Search for the cell housing the specified text and yield its [x, y] center coordinate. 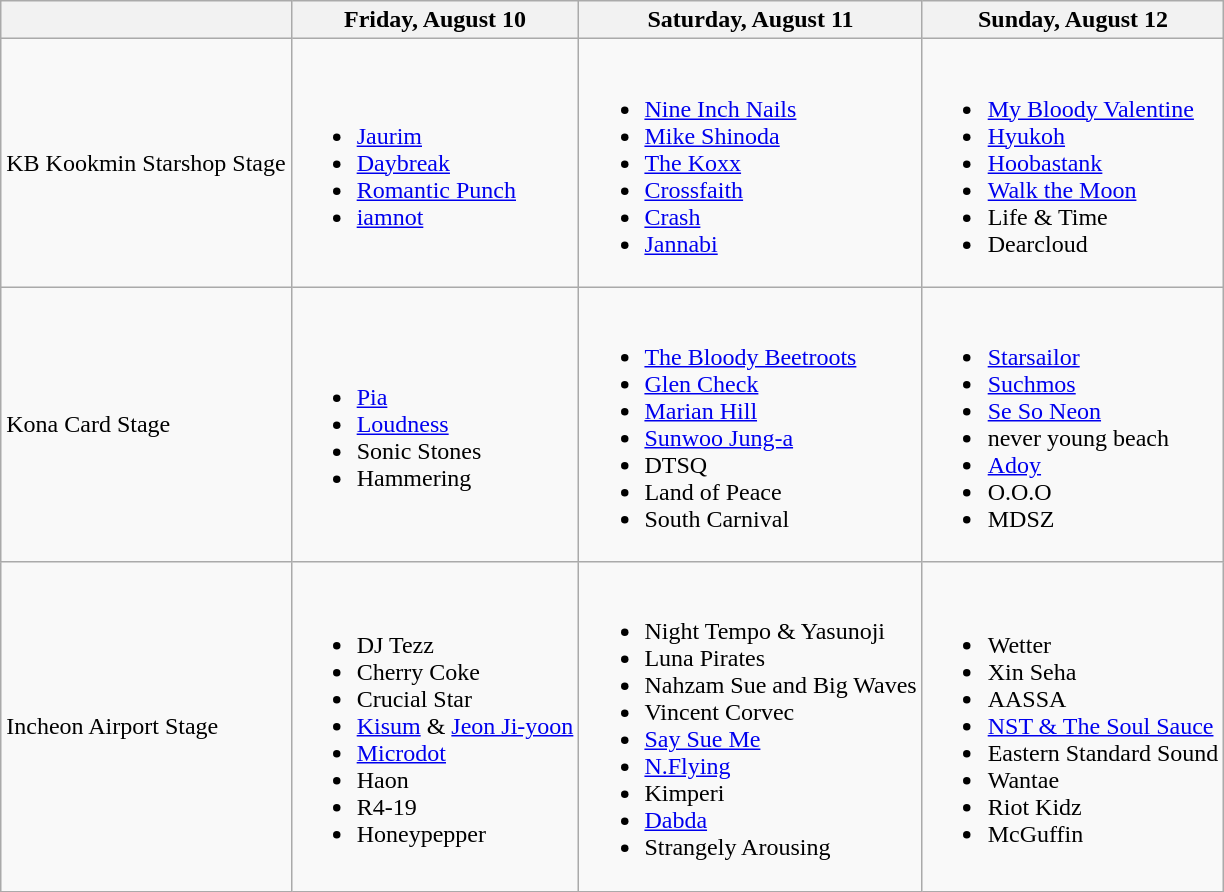
WetterXin SehaAASSANST & The Soul SauceEastern Standard SoundWantaeRiot KidzMcGuffin [1073, 726]
The Bloody BeetrootsGlen CheckMarian HillSunwoo Jung-aDTSQLand of PeaceSouth Carnival [750, 424]
Sunday, August 12 [1073, 20]
Kona Card Stage [146, 424]
StarsailorSuchmosSe So Neonnever young beachAdoyO.O.OMDSZ [1073, 424]
Friday, August 10 [435, 20]
Saturday, August 11 [750, 20]
Night Tempo & YasunojiLuna PiratesNahzam Sue and Big WavesVincent CorvecSay Sue MeN.FlyingKimperiDabdaStrangely Arousing [750, 726]
Incheon Airport Stage [146, 726]
Nine Inch NailsMike ShinodaThe KoxxCrossfaithCrashJannabi [750, 163]
JaurimDaybreakRomantic Punchiamnot [435, 163]
My Bloody ValentineHyukohHoobastankWalk the MoonLife & TimeDearcloud [1073, 163]
KB Kookmin Starshop Stage [146, 163]
DJ TezzCherry CokeCrucial StarKisum & Jeon Ji-yoonMicrodotHaonR4-19Honeypepper [435, 726]
PiaLoudnessSonic StonesHammering [435, 424]
